Detect which cell encompasses the target text, then output its [x, y] center coordinate. 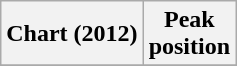
Chart (2012) [72, 34]
Peakposition [189, 34]
